Find where the given text appears and provide that cell's center as [x, y] coordinate. 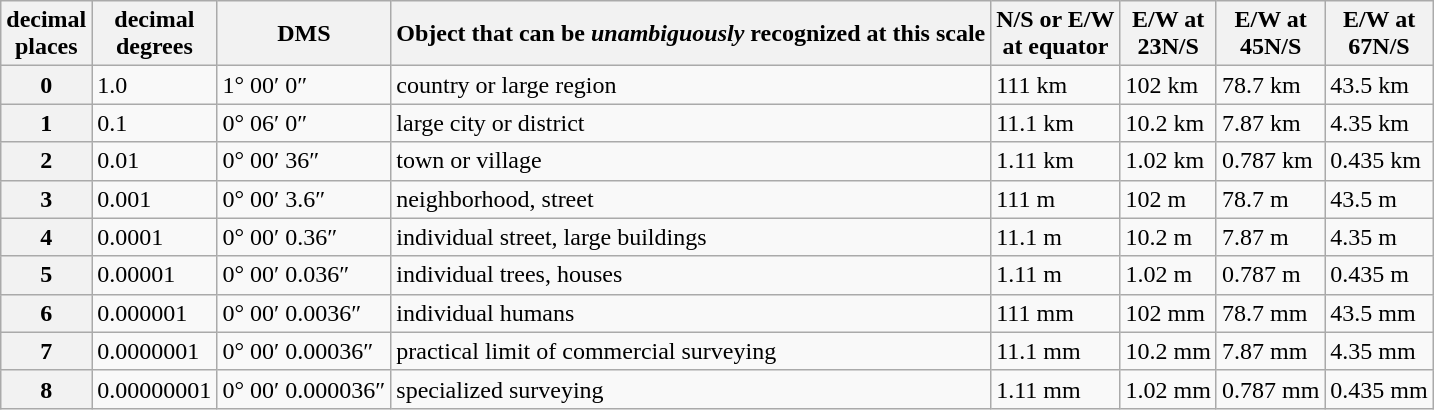
0 [46, 85]
0.0001 [154, 237]
0° 00′ 0.36″ [304, 237]
78.7 m [1270, 199]
111 m [1056, 199]
1.02 km [1168, 161]
0.1 [154, 123]
11.1 km [1056, 123]
4 [46, 237]
Object that can be unambiguously recognized at this scale [691, 34]
2 [46, 161]
5 [46, 275]
1° 00′ 0″ [304, 85]
1.0 [154, 85]
0.787 m [1270, 275]
0.0000001 [154, 351]
decimalplaces [46, 34]
town or village [691, 161]
0° 00′ 0.036″ [304, 275]
N/S or E/W at equator [1056, 34]
large city or district [691, 123]
0.435 mm [1379, 389]
1.02 mm [1168, 389]
0° 00′ 0.000036″ [304, 389]
country or large region [691, 85]
0.00000001 [154, 389]
43.5 m [1379, 199]
102 km [1168, 85]
1.02 m [1168, 275]
0° 00′ 0.00036″ [304, 351]
7.87 mm [1270, 351]
6 [46, 313]
10.2 km [1168, 123]
1 [46, 123]
0.00001 [154, 275]
0.001 [154, 199]
0° 00′ 3.6″ [304, 199]
111 mm [1056, 313]
DMS [304, 34]
neighborhood, street [691, 199]
78.7 km [1270, 85]
0° 00′ 36″ [304, 161]
102 mm [1168, 313]
11.1 mm [1056, 351]
7 [46, 351]
4.35 km [1379, 123]
4.35 m [1379, 237]
individual trees, houses [691, 275]
43.5 mm [1379, 313]
7.87 m [1270, 237]
0.435 km [1379, 161]
decimaldegrees [154, 34]
0.787 km [1270, 161]
practical limit of commercial surveying [691, 351]
specialized surveying [691, 389]
102 m [1168, 199]
individual humans [691, 313]
E/W at23N/S [1168, 34]
7.87 km [1270, 123]
0° 00′ 0.0036″ [304, 313]
3 [46, 199]
0° 06′ 0″ [304, 123]
10.2 mm [1168, 351]
4.35 mm [1379, 351]
8 [46, 389]
1.11 m [1056, 275]
0.01 [154, 161]
individual street, large buildings [691, 237]
0.787 mm [1270, 389]
43.5 km [1379, 85]
0.435 m [1379, 275]
10.2 m [1168, 237]
11.1 m [1056, 237]
111 km [1056, 85]
E/W at67N/S [1379, 34]
1.11 mm [1056, 389]
E/W at45N/S [1270, 34]
1.11 km [1056, 161]
0.000001 [154, 313]
78.7 mm [1270, 313]
